Find where the given text appears and provide that cell's center as [x, y] coordinate. 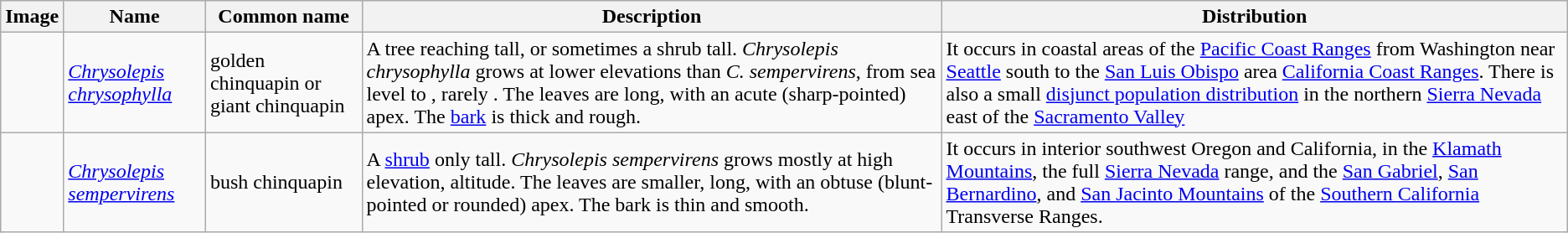
golden chinquapin or giant chinquapin [283, 82]
Description [652, 17]
Distribution [1255, 17]
Chrysolepis sempervirens [135, 183]
Chrysolepis chrysophylla [135, 82]
Name [135, 17]
bush chinquapin [283, 183]
Common name [283, 17]
Image [32, 17]
